From the cell containing the given text, extract its center point as (x, y) coordinate. 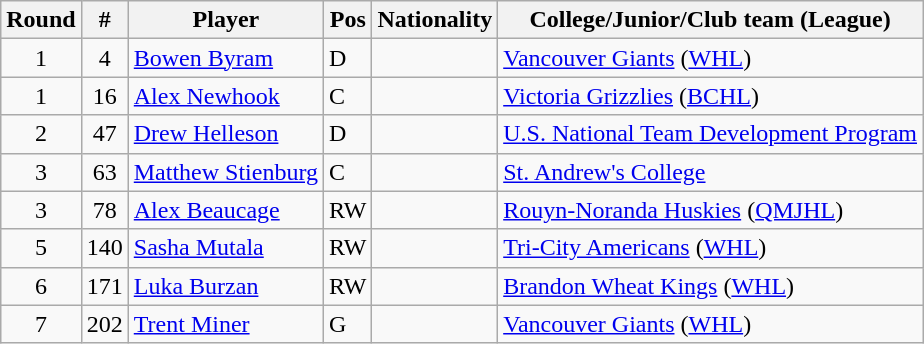
63 (104, 172)
Trent Miner (226, 324)
140 (104, 248)
Brandon Wheat Kings (WHL) (710, 286)
Alex Newhook (226, 96)
College/Junior/Club team (League) (710, 20)
2 (41, 134)
47 (104, 134)
16 (104, 96)
Player (226, 20)
4 (104, 58)
Drew Helleson (226, 134)
Pos (348, 20)
Matthew Stienburg (226, 172)
202 (104, 324)
Sasha Mutala (226, 248)
5 (41, 248)
Round (41, 20)
Victoria Grizzlies (BCHL) (710, 96)
U.S. National Team Development Program (710, 134)
171 (104, 286)
St. Andrew's College (710, 172)
# (104, 20)
6 (41, 286)
Luka Burzan (226, 286)
78 (104, 210)
Nationality (435, 20)
Alex Beaucage (226, 210)
7 (41, 324)
Tri-City Americans (WHL) (710, 248)
G (348, 324)
Rouyn-Noranda Huskies (QMJHL) (710, 210)
Bowen Byram (226, 58)
